Scan for the cell matching the given text and deliver its [X, Y] coordinate at center. 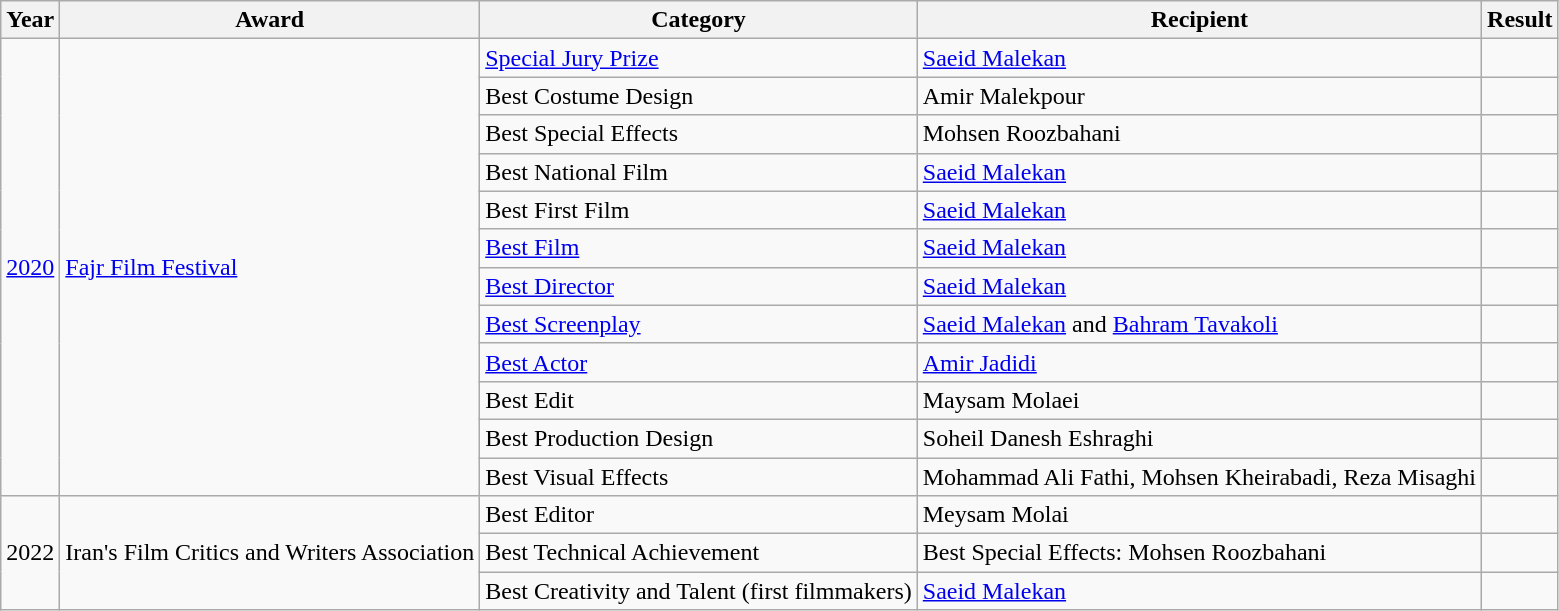
Saeid Malekan and Bahram Tavakoli [1199, 324]
Best National Film [699, 172]
Best Visual Effects [699, 477]
Best Creativity and Talent (first filmmakers) [699, 591]
Best First Film [699, 210]
Recipient [1199, 20]
Meysam Molai [1199, 515]
Best Technical Achievement [699, 553]
Best Special Effects [699, 134]
Best Actor [699, 362]
Best Film [699, 248]
Iran's Film Critics and Writers Association [270, 553]
Fajr Film Festival [270, 268]
Best Editor [699, 515]
Best Costume Design [699, 96]
Category [699, 20]
Result [1520, 20]
Best Edit [699, 400]
Best Director [699, 286]
Amir Jadidi [1199, 362]
Year [30, 20]
Special Jury Prize [699, 58]
Best Special Effects: Mohsen Roozbahani [1199, 553]
2022 [30, 553]
2020 [30, 268]
Best Screenplay [699, 324]
Mohammad Ali Fathi, Mohsen Kheirabadi, Reza Misaghi [1199, 477]
Best Production Design [699, 438]
Soheil Danesh Eshraghi [1199, 438]
Maysam Molaei [1199, 400]
Amir Malekpour [1199, 96]
Mohsen Roozbahani [1199, 134]
Award [270, 20]
